For the text-containing cell, return its midpoint in [x, y] coordinate format. 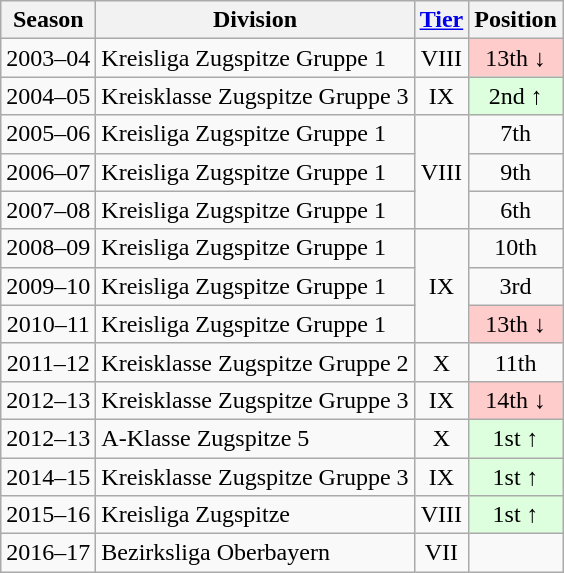
11th [516, 362]
2016–17 [48, 553]
2014–15 [48, 477]
2015–16 [48, 515]
Kreisklasse Zugspitze Gruppe 2 [255, 362]
VII [442, 553]
7th [516, 134]
2nd ↑ [516, 96]
2004–05 [48, 96]
10th [516, 248]
2009–10 [48, 286]
2011–12 [48, 362]
6th [516, 210]
A-Klasse Zugspitze 5 [255, 438]
2005–06 [48, 134]
14th ↓ [516, 400]
Division [255, 20]
Bezirksliga Oberbayern [255, 553]
2006–07 [48, 172]
Season [48, 20]
3rd [516, 286]
2003–04 [48, 58]
Tier [442, 20]
Position [516, 20]
2007–08 [48, 210]
2008–09 [48, 248]
Kreisliga Zugspitze [255, 515]
2010–11 [48, 324]
9th [516, 172]
